Detect which cell encompasses the target text, then output its [x, y] center coordinate. 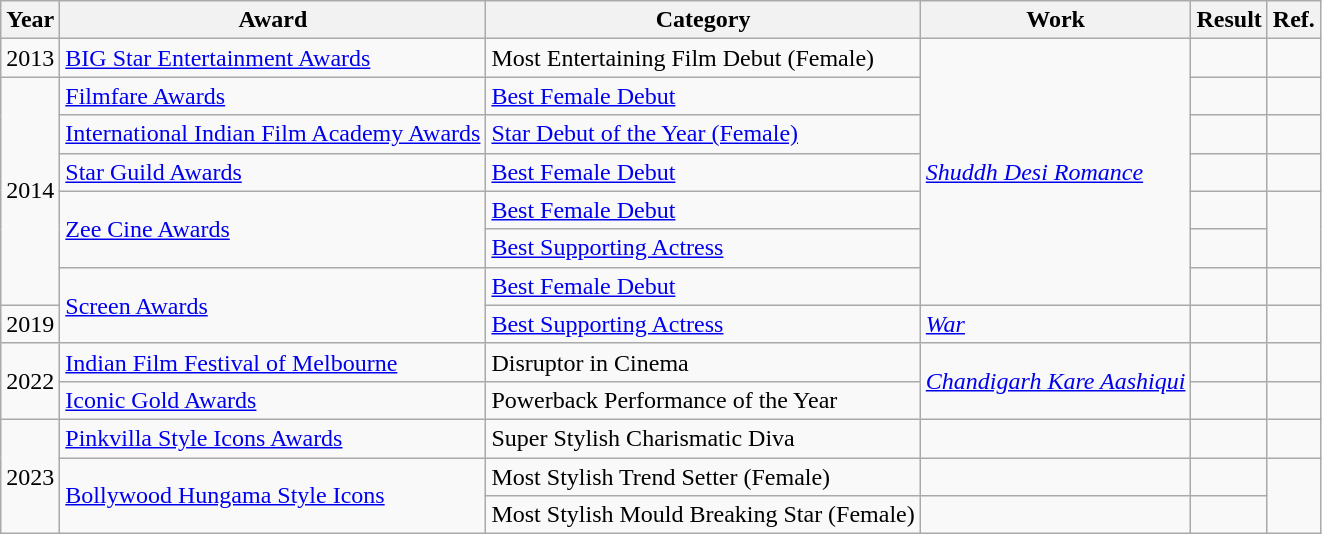
Shuddh Desi Romance [1056, 172]
Year [30, 20]
Star Guild Awards [273, 172]
BIG Star Entertainment Awards [273, 58]
International Indian Film Academy Awards [273, 134]
2023 [30, 476]
Filmfare Awards [273, 96]
Most Stylish Mould Breaking Star (Female) [703, 515]
Ref. [1294, 20]
Pinkvilla Style Icons Awards [273, 438]
Powerback Performance of the Year [703, 400]
2019 [30, 324]
Disruptor in Cinema [703, 362]
2022 [30, 381]
Chandigarh Kare Aashiqui [1056, 381]
Most Entertaining Film Debut (Female) [703, 58]
Bollywood Hungama Style Icons [273, 496]
Most Stylish Trend Setter (Female) [703, 477]
Screen Awards [273, 305]
Star Debut of the Year (Female) [703, 134]
Award [273, 20]
2014 [30, 191]
Zee Cine Awards [273, 229]
Work [1056, 20]
Indian Film Festival of Melbourne [273, 362]
Result [1229, 20]
Iconic Gold Awards [273, 400]
2013 [30, 58]
Super Stylish Charismatic Diva [703, 438]
Category [703, 20]
War [1056, 324]
